Extract the [X, Y] coordinate from the center of the cell holding the provided text.  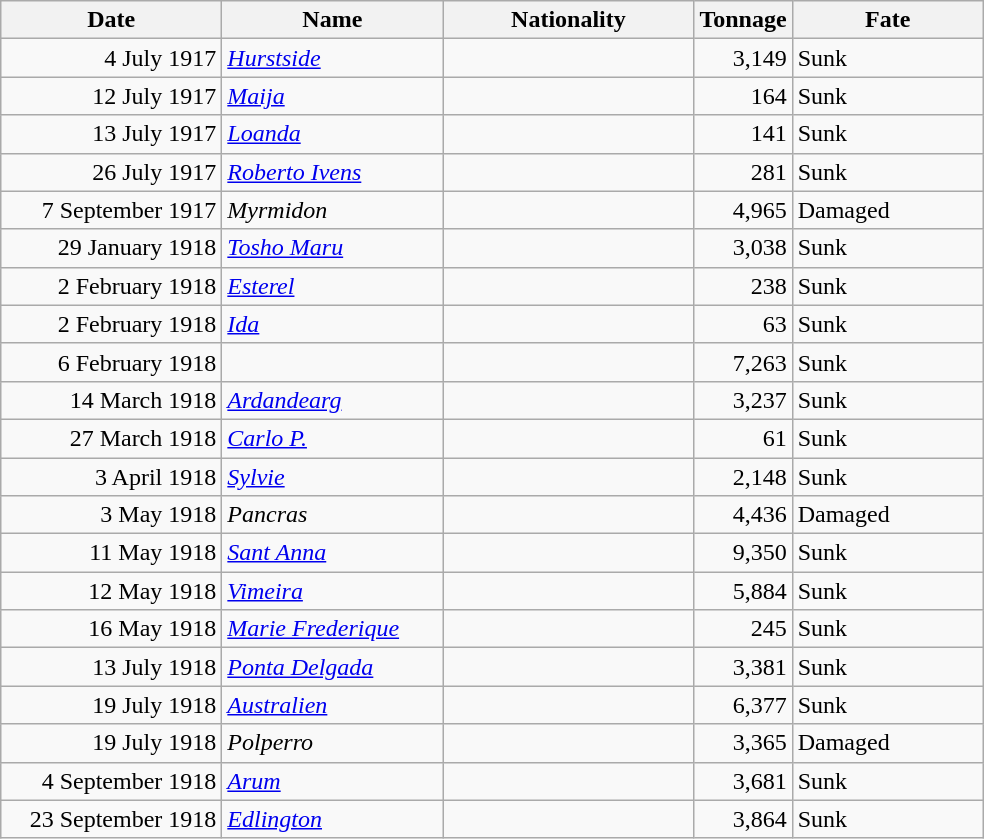
Australien [332, 705]
3,038 [743, 248]
Ponta Delgada [332, 667]
14 March 1918 [112, 400]
6,377 [743, 705]
Loanda [332, 134]
Fate [888, 20]
16 May 1918 [112, 629]
13 July 1918 [112, 667]
3,681 [743, 781]
3,149 [743, 58]
Vimeira [332, 591]
Name [332, 20]
Carlo P. [332, 438]
Date [112, 20]
Sylvie [332, 477]
Tonnage [743, 20]
Pancras [332, 515]
Tosho Maru [332, 248]
Myrmidon [332, 210]
26 July 1917 [112, 172]
164 [743, 96]
281 [743, 172]
27 March 1918 [112, 438]
5,884 [743, 591]
7 September 1917 [112, 210]
4 September 1918 [112, 781]
Ida [332, 324]
9,350 [743, 553]
23 September 1918 [112, 819]
3,864 [743, 819]
Nationality [568, 20]
12 July 1917 [112, 96]
3,237 [743, 400]
61 [743, 438]
Roberto Ivens [332, 172]
4,965 [743, 210]
Polperro [332, 743]
11 May 1918 [112, 553]
7,263 [743, 362]
Ardandearg [332, 400]
Sant Anna [332, 553]
Edlington [332, 819]
3 April 1918 [112, 477]
Hurstside [332, 58]
3 May 1918 [112, 515]
6 February 1918 [112, 362]
63 [743, 324]
12 May 1918 [112, 591]
13 July 1917 [112, 134]
Esterel [332, 286]
3,365 [743, 743]
29 January 1918 [112, 248]
2,148 [743, 477]
4,436 [743, 515]
238 [743, 286]
Marie Frederique [332, 629]
Arum [332, 781]
Maija [332, 96]
4 July 1917 [112, 58]
245 [743, 629]
3,381 [743, 667]
141 [743, 134]
